Locate the cell with the specified text and output its (X, Y) center coordinate. 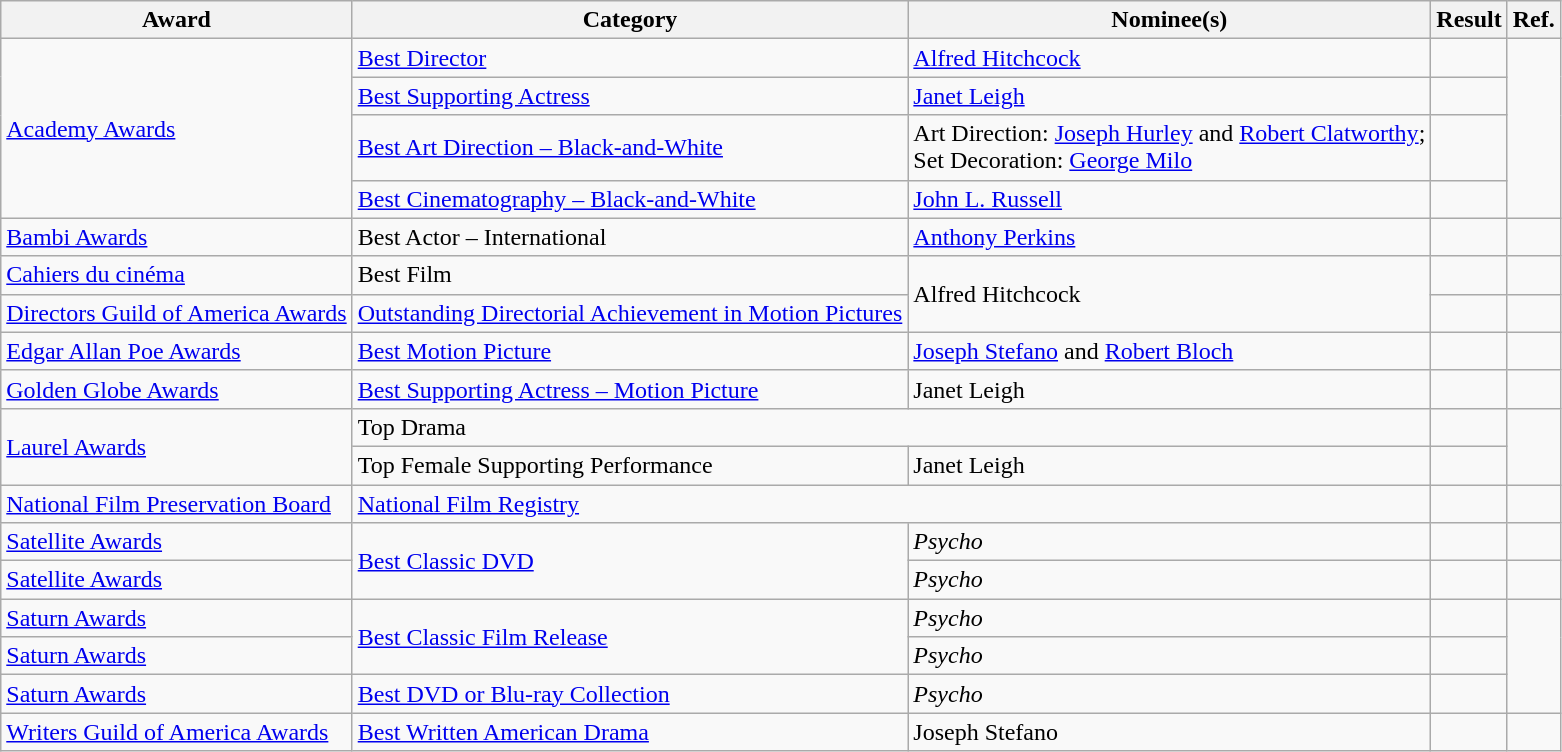
Best Written American Drama (630, 732)
Art Direction: Joseph Hurley and Robert Clatworthy; Set Decoration: George Milo (1170, 148)
Joseph Stefano and Robert Bloch (1170, 351)
Best Film (630, 275)
Best Supporting Actress (630, 96)
Academy Awards (176, 128)
Category (630, 20)
Laurel Awards (176, 446)
Best Supporting Actress – Motion Picture (630, 389)
Best Actor – International (630, 237)
Anthony Perkins (1170, 237)
Ref. (1534, 20)
Best Classic Film Release (630, 637)
Best Classic DVD (630, 561)
Nominee(s) (1170, 20)
Best Motion Picture (630, 351)
Best DVD or Blu-ray Collection (630, 694)
National Film Registry (892, 503)
Best Director (630, 58)
Outstanding Directorial Achievement in Motion Pictures (630, 313)
Top Drama (892, 427)
Joseph Stefano (1170, 732)
Directors Guild of America Awards (176, 313)
Result (1469, 20)
Edgar Allan Poe Awards (176, 351)
Writers Guild of America Awards (176, 732)
John L. Russell (1170, 199)
Best Art Direction – Black-and-White (630, 148)
Best Cinematography – Black-and-White (630, 199)
Cahiers du cinéma (176, 275)
Award (176, 20)
National Film Preservation Board (176, 503)
Bambi Awards (176, 237)
Top Female Supporting Performance (630, 465)
Golden Globe Awards (176, 389)
